From the cell containing the given text, extract its center point as (x, y) coordinate. 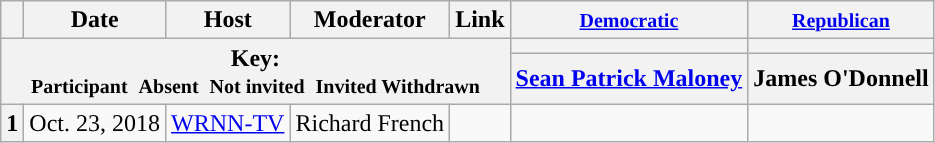
1 (12, 123)
Richard French (370, 123)
Link (480, 20)
Moderator (370, 20)
Democratic (629, 20)
James O'Donnell (841, 78)
Date (95, 20)
WRNN-TV (228, 123)
Key: Participant Absent Not invited Invited Withdrawn (256, 72)
Republican (841, 20)
Sean Patrick Maloney (629, 78)
Oct. 23, 2018 (95, 123)
Host (228, 20)
